Detect which cell encompasses the target text, then output its [x, y] center coordinate. 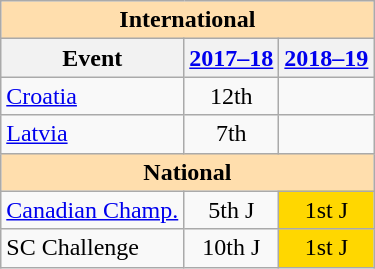
Croatia [92, 96]
2017–18 [232, 58]
2018–19 [326, 58]
SC Challenge [92, 248]
5th J [232, 210]
12th [232, 96]
Latvia [92, 134]
National [188, 172]
7th [232, 134]
10th J [232, 248]
Event [92, 58]
International [188, 20]
Canadian Champ. [92, 210]
